From the cell containing the given text, extract its center point as (X, Y) coordinate. 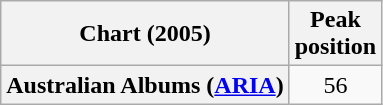
Peak position (335, 34)
56 (335, 85)
Chart (2005) (145, 34)
Australian Albums (ARIA) (145, 85)
